Detect which cell encompasses the target text, then output its [X, Y] center coordinate. 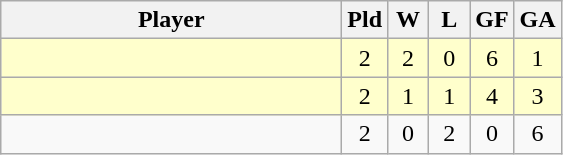
L [450, 20]
4 [492, 96]
Player [172, 20]
GF [492, 20]
GA [538, 20]
W [408, 20]
Pld [365, 20]
3 [538, 96]
